Provide the (x, y) coordinate of the cell's center where the given text is located.  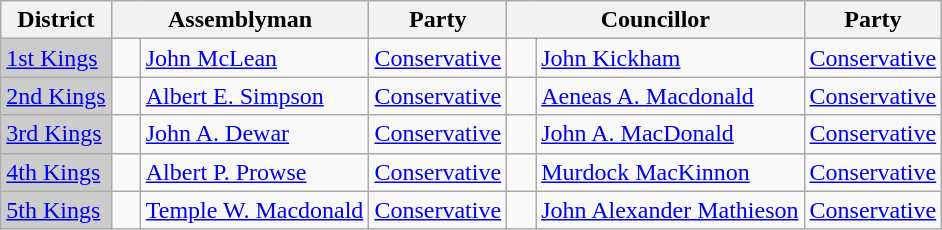
Aeneas A. Macdonald (670, 96)
Murdock MacKinnon (670, 172)
District (56, 20)
3rd Kings (56, 134)
Councillor (656, 20)
John A. Dewar (254, 134)
John Kickham (670, 58)
John McLean (254, 58)
4th Kings (56, 172)
Assemblyman (240, 20)
Albert E. Simpson (254, 96)
Temple W. Macdonald (254, 210)
1st Kings (56, 58)
John Alexander Mathieson (670, 210)
5th Kings (56, 210)
John A. MacDonald (670, 134)
Albert P. Prowse (254, 172)
2nd Kings (56, 96)
